Provide the [x, y] coordinate of the cell's center where the given text is located.  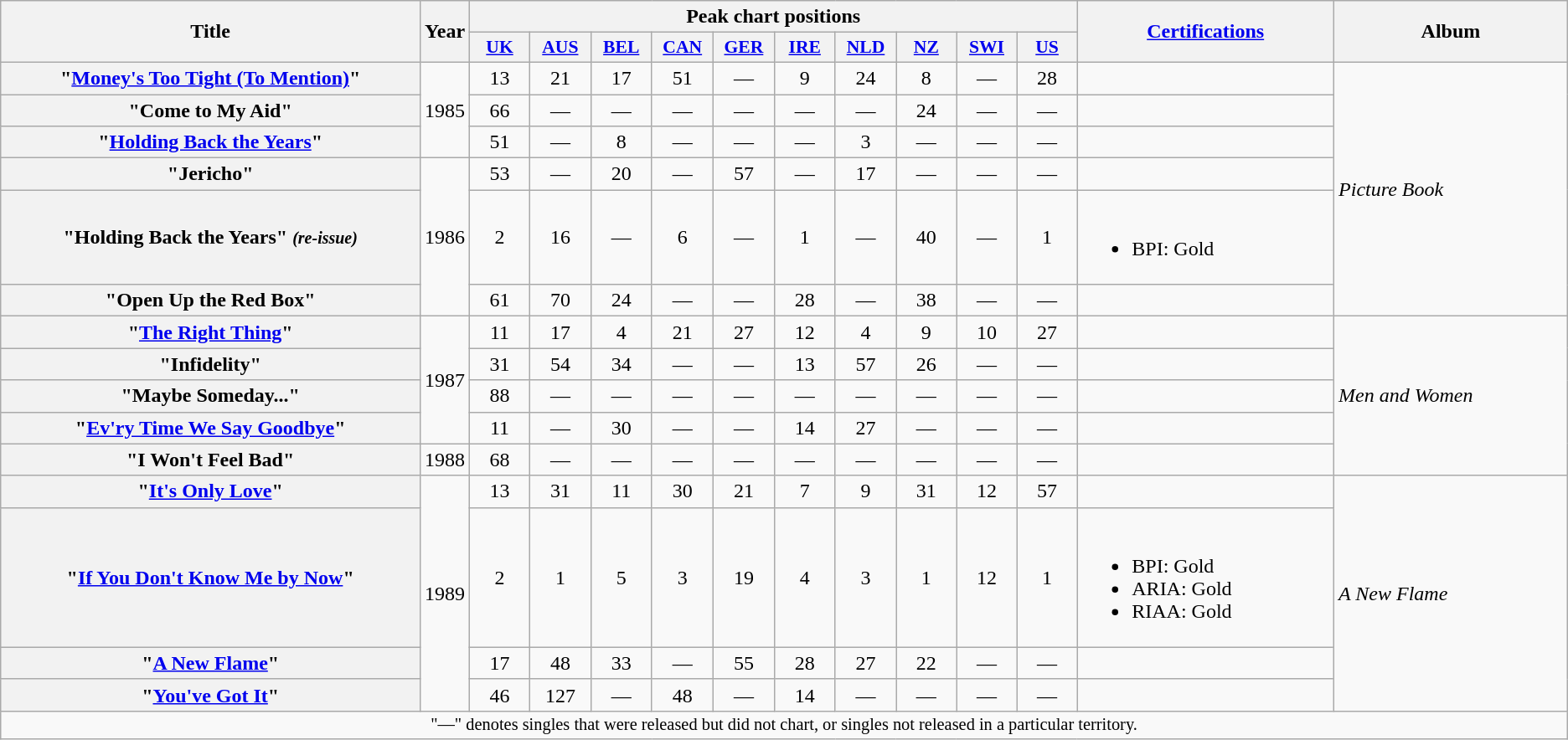
AUS [560, 48]
34 [622, 364]
33 [622, 663]
Certifications [1206, 32]
BPI: GoldARIA: GoldRIAA: Gold [1206, 578]
NLD [866, 48]
16 [560, 238]
7 [805, 491]
"Infidelity" [211, 364]
IRE [805, 48]
Year [446, 32]
Men and Women [1451, 396]
"You've Got It" [211, 695]
1988 [446, 460]
"Come to My Aid" [211, 110]
Title [211, 32]
1987 [446, 380]
UK [500, 48]
127 [560, 695]
"It's Only Love" [211, 491]
"The Right Thing" [211, 332]
"Holding Back the Years" (re-issue) [211, 238]
22 [926, 663]
"If You Don't Know Me by Now" [211, 578]
61 [500, 301]
CAN [682, 48]
"I Won't Feel Bad" [211, 460]
5 [622, 578]
53 [500, 174]
A New Flame [1451, 593]
10 [987, 332]
19 [744, 578]
26 [926, 364]
BPI: Gold [1206, 238]
54 [560, 364]
55 [744, 663]
GER [744, 48]
SWI [987, 48]
88 [500, 396]
70 [560, 301]
1989 [446, 593]
1986 [446, 238]
"Holding Back the Years" [211, 142]
6 [682, 238]
46 [500, 695]
20 [622, 174]
Album [1451, 32]
68 [500, 460]
"A New Flame" [211, 663]
66 [500, 110]
1985 [446, 110]
Picture Book [1451, 189]
NZ [926, 48]
40 [926, 238]
"Ev'ry Time We Say Goodbye" [211, 428]
BEL [622, 48]
"Maybe Someday..." [211, 396]
"Jericho" [211, 174]
"Money's Too Tight (To Mention)" [211, 78]
US [1047, 48]
"—" denotes singles that were released but did not chart, or singles not released in a particular territory. [784, 725]
Peak chart positions [774, 17]
"Open Up the Red Box" [211, 301]
38 [926, 301]
